Search for the cell housing the specified text and yield its [X, Y] center coordinate. 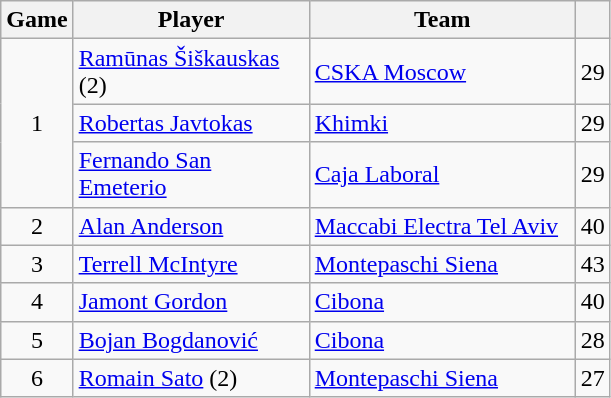
5 [37, 340]
1 [37, 123]
6 [37, 378]
CSKA Moscow [442, 72]
27 [592, 378]
3 [37, 264]
Team [442, 20]
4 [37, 302]
2 [37, 226]
Robertas Javtokas [191, 123]
Alan Anderson [191, 226]
Caja Laboral [442, 174]
28 [592, 340]
Player [191, 20]
Maccabi Electra Tel Aviv [442, 226]
Bojan Bogdanović [191, 340]
Jamont Gordon [191, 302]
43 [592, 264]
Romain Sato (2) [191, 378]
Khimki [442, 123]
Game [37, 20]
Ramūnas Šiškauskas (2) [191, 72]
Terrell McIntyre [191, 264]
Fernando San Emeterio [191, 174]
